Return the (x, y) coordinate for the center point of the cell that contains the specified text.  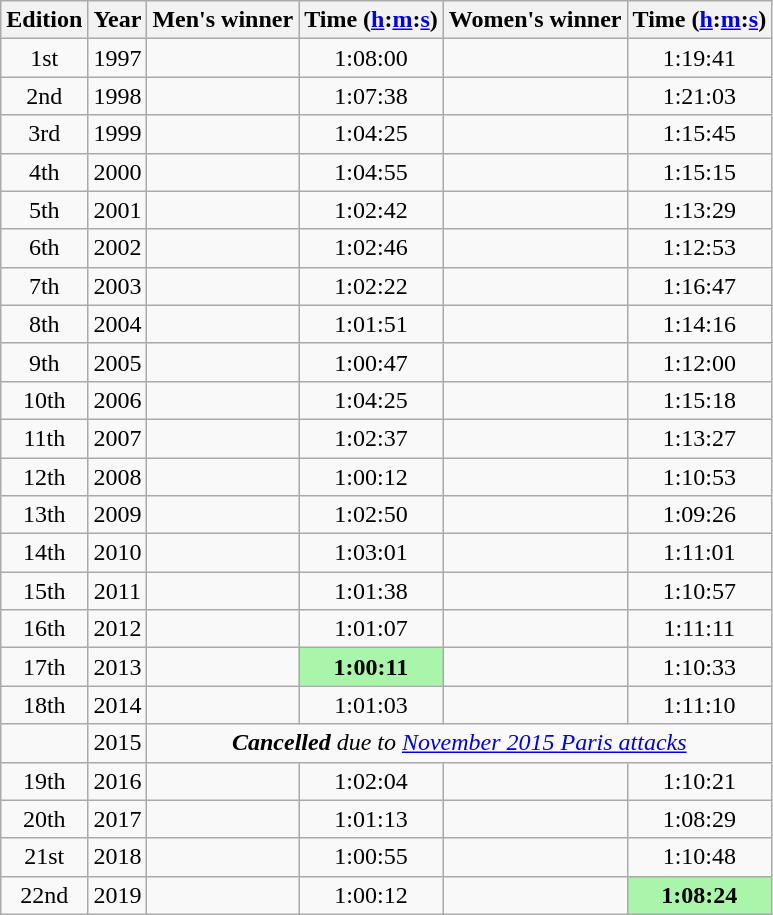
1:01:13 (372, 819)
1:10:21 (700, 781)
21st (44, 857)
2009 (118, 515)
2018 (118, 857)
1:15:18 (700, 400)
1:01:07 (372, 629)
2019 (118, 895)
1998 (118, 96)
2006 (118, 400)
10th (44, 400)
1:10:57 (700, 591)
2012 (118, 629)
1:00:47 (372, 362)
9th (44, 362)
1:21:03 (700, 96)
1:16:47 (700, 286)
1:02:22 (372, 286)
1:01:38 (372, 591)
2000 (118, 172)
2002 (118, 248)
2005 (118, 362)
1:15:15 (700, 172)
2004 (118, 324)
4th (44, 172)
Cancelled due to November 2015 Paris attacks (460, 743)
5th (44, 210)
12th (44, 477)
2007 (118, 438)
13th (44, 515)
19th (44, 781)
1st (44, 58)
Men's winner (223, 20)
1:19:41 (700, 58)
1:08:29 (700, 819)
1:10:53 (700, 477)
18th (44, 705)
14th (44, 553)
17th (44, 667)
1:12:00 (700, 362)
2014 (118, 705)
6th (44, 248)
1:11:10 (700, 705)
1:10:48 (700, 857)
1:07:38 (372, 96)
1:08:24 (700, 895)
1999 (118, 134)
1:03:01 (372, 553)
1:11:01 (700, 553)
2017 (118, 819)
1:02:42 (372, 210)
1:08:00 (372, 58)
1:10:33 (700, 667)
1:15:45 (700, 134)
7th (44, 286)
8th (44, 324)
1:12:53 (700, 248)
1:02:04 (372, 781)
Women's winner (535, 20)
1:14:16 (700, 324)
1:04:55 (372, 172)
1:02:46 (372, 248)
1:00:11 (372, 667)
2001 (118, 210)
2015 (118, 743)
1997 (118, 58)
1:13:27 (700, 438)
2013 (118, 667)
1:01:51 (372, 324)
2011 (118, 591)
15th (44, 591)
1:00:55 (372, 857)
20th (44, 819)
2nd (44, 96)
1:11:11 (700, 629)
3rd (44, 134)
16th (44, 629)
2003 (118, 286)
22nd (44, 895)
2010 (118, 553)
1:13:29 (700, 210)
Year (118, 20)
2008 (118, 477)
11th (44, 438)
1:01:03 (372, 705)
1:02:50 (372, 515)
2016 (118, 781)
1:09:26 (700, 515)
1:02:37 (372, 438)
Edition (44, 20)
